Locate the cell with the specified text and output its [X, Y] center coordinate. 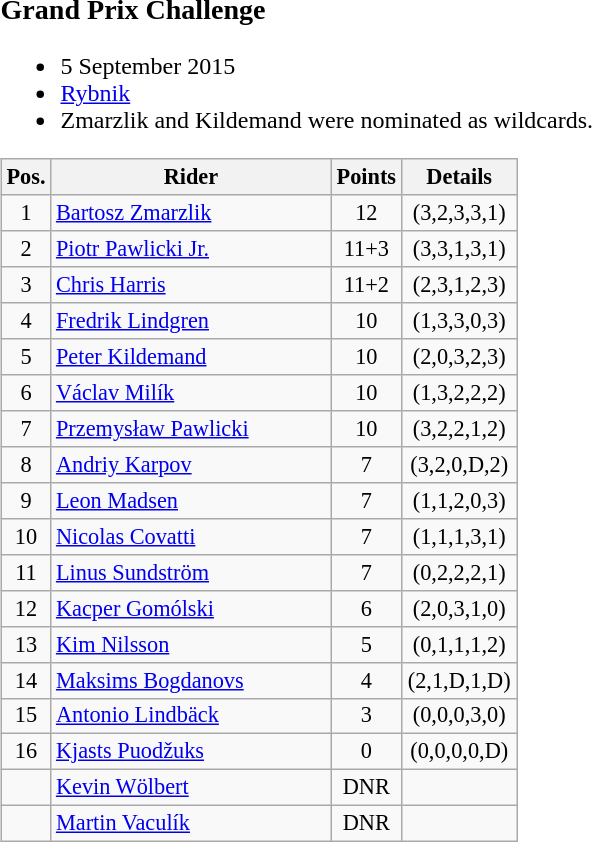
(2,1,D,1,D) [460, 680]
Piotr Pawlicki Jr. [191, 249]
Fredrik Lindgren [191, 321]
11 [26, 572]
Details [460, 177]
(2,3,1,2,3) [460, 285]
(1,3,3,0,3) [460, 321]
(3,3,1,3,1) [460, 249]
Linus Sundström [191, 572]
(0,0,0,3,0) [460, 716]
Bartosz Zmarzlik [191, 213]
Kevin Wölbert [191, 788]
Martin Vaculík [191, 824]
Antonio Lindbäck [191, 716]
Nicolas Covatti [191, 536]
Peter Kildemand [191, 357]
(2,0,3,1,0) [460, 608]
15 [26, 716]
16 [26, 752]
1 [26, 213]
(1,3,2,2,2) [460, 393]
(3,2,2,1,2) [460, 429]
Kacper Gomólski [191, 608]
11+3 [366, 249]
Andriy Karpov [191, 465]
Maksims Bogdanovs [191, 680]
11+2 [366, 285]
Kim Nilsson [191, 644]
14 [26, 680]
Pos. [26, 177]
Przemysław Pawlicki [191, 429]
(1,1,2,0,3) [460, 501]
(1,1,1,3,1) [460, 536]
(2,0,3,2,3) [460, 357]
2 [26, 249]
Rider [191, 177]
(3,2,3,3,1) [460, 213]
Kjasts Puodžuks [191, 752]
(0,2,2,2,1) [460, 572]
0 [366, 752]
Václav Milík [191, 393]
8 [26, 465]
Points [366, 177]
(0,0,0,0,D) [460, 752]
13 [26, 644]
Chris Harris [191, 285]
(3,2,0,D,2) [460, 465]
9 [26, 501]
(0,1,1,1,2) [460, 644]
Leon Madsen [191, 501]
